Detect which cell encompasses the target text, then output its (X, Y) center coordinate. 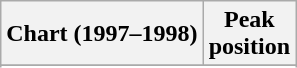
Peakposition (249, 34)
Chart (1997–1998) (102, 34)
